Provide the (X, Y) coordinate of the cell's center where the given text is located.  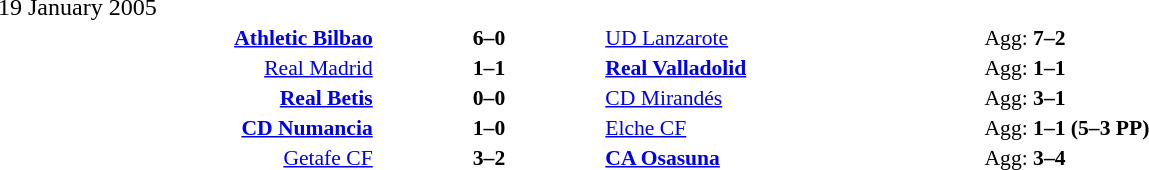
CD Mirandés (793, 98)
0–0 (490, 98)
UD Lanzarote (793, 38)
1–1 (490, 68)
6–0 (490, 38)
1–0 (490, 128)
Real Valladolid (793, 68)
Elche CF (793, 128)
